Search for the cell housing the specified text and yield its [x, y] center coordinate. 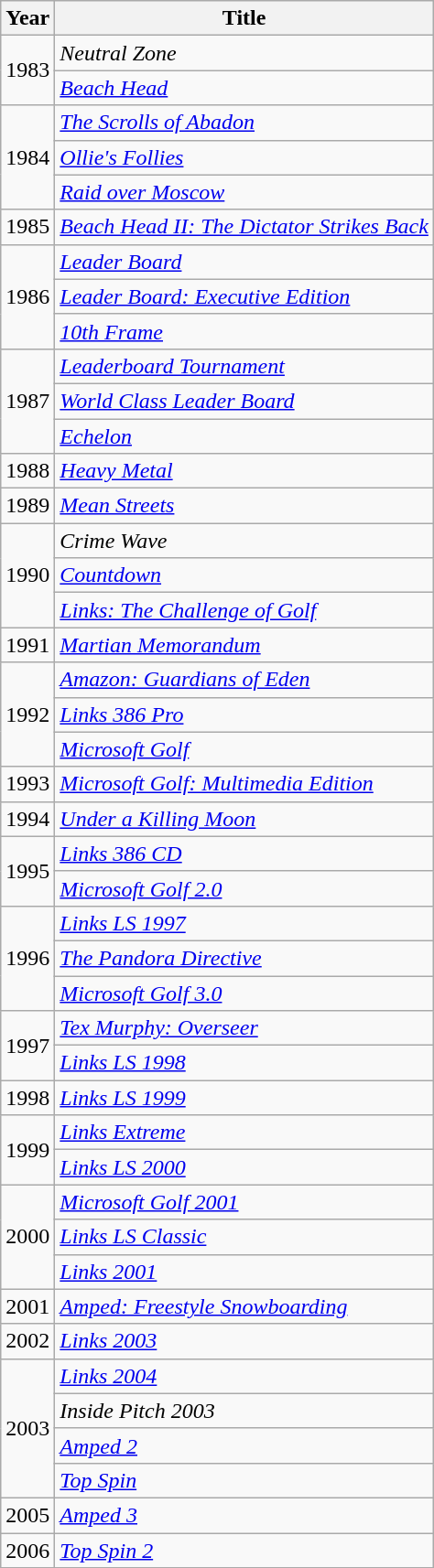
2001 [27, 1306]
Links LS 1997 [244, 923]
Top Spin 2 [244, 1551]
2005 [27, 1515]
Heavy Metal [244, 471]
2003 [27, 1428]
1984 [27, 157]
Links LS 2000 [244, 1167]
Leader Board [244, 262]
World Class Leader Board [244, 401]
Raid over Moscow [244, 192]
Amped 3 [244, 1515]
Year [27, 18]
Neutral Zone [244, 53]
Under a Killing Moon [244, 819]
1996 [27, 958]
Microsoft Golf 2001 [244, 1202]
Leader Board: Executive Edition [244, 296]
Inside Pitch 2003 [244, 1411]
Amped: Freestyle Snowboarding [244, 1306]
Mean Streets [244, 506]
Title [244, 18]
Leaderboard Tournament [244, 366]
Links: The Challenge of Golf [244, 610]
Microsoft Golf 2.0 [244, 888]
1990 [27, 575]
1997 [27, 1046]
Amped 2 [244, 1445]
2006 [27, 1551]
Microsoft Golf [244, 749]
1987 [27, 401]
1993 [27, 784]
1995 [27, 871]
Top Spin [244, 1480]
Ollie's Follies [244, 157]
Links 386 CD [244, 854]
Links Extreme [244, 1133]
Beach Head [244, 88]
Microsoft Golf 3.0 [244, 993]
Links 2004 [244, 1376]
The Scrolls of Abadon [244, 123]
1998 [27, 1098]
Tex Murphy: Overseer [244, 1028]
Links 2001 [244, 1272]
Links LS 1999 [244, 1098]
1992 [27, 714]
Links 2003 [244, 1341]
1985 [27, 227]
1983 [27, 70]
Links LS Classic [244, 1237]
1988 [27, 471]
Amazon: Guardians of Eden [244, 680]
1999 [27, 1150]
Martian Memorandum [244, 645]
2002 [27, 1341]
1991 [27, 645]
10th Frame [244, 331]
Links LS 1998 [244, 1063]
The Pandora Directive [244, 958]
Countdown [244, 575]
Microsoft Golf: Multimedia Edition [244, 784]
1989 [27, 506]
2000 [27, 1237]
Crime Wave [244, 541]
Beach Head II: The Dictator Strikes Back [244, 227]
Links 386 Pro [244, 714]
1994 [27, 819]
Echelon [244, 436]
1986 [27, 296]
